Identify which cell holds the provided text, then report its (x, y) central coordinate. 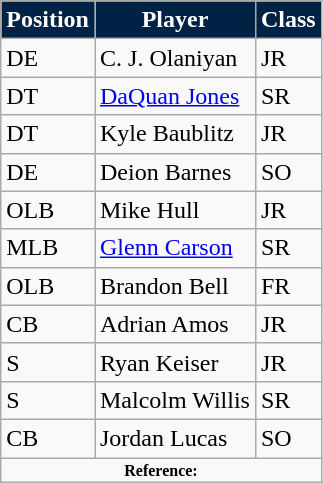
C. J. Olaniyan (174, 58)
Mike Hull (174, 210)
Deion Barnes (174, 172)
Malcolm Willis (174, 400)
Jordan Lucas (174, 438)
Glenn Carson (174, 248)
FR (288, 286)
Class (288, 20)
Adrian Amos (174, 324)
Position (48, 20)
MLB (48, 248)
Reference: (161, 470)
Ryan Keiser (174, 362)
Brandon Bell (174, 286)
Player (174, 20)
DaQuan Jones (174, 96)
Kyle Baublitz (174, 134)
